Find where the given text appears and provide that cell's center as [x, y] coordinate. 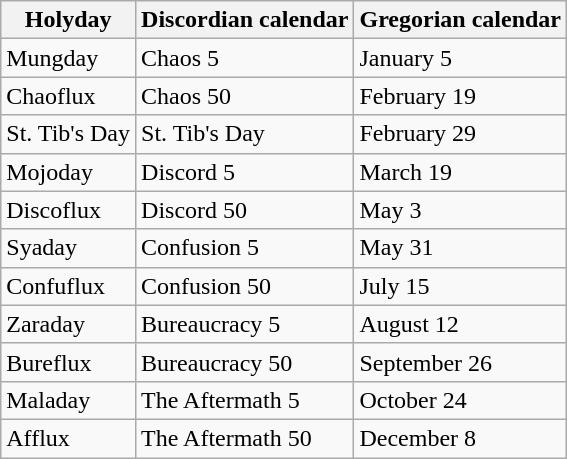
February 19 [460, 96]
Zaraday [68, 324]
September 26 [460, 362]
Maladay [68, 400]
Afflux [68, 438]
December 8 [460, 438]
May 3 [460, 210]
Confusion 5 [245, 248]
Discoflux [68, 210]
Chaoflux [68, 96]
Syaday [68, 248]
Discord 50 [245, 210]
Mungday [68, 58]
The Aftermath 50 [245, 438]
Gregorian calendar [460, 20]
Confusion 50 [245, 286]
October 24 [460, 400]
March 19 [460, 172]
Chaos 5 [245, 58]
Chaos 50 [245, 96]
Mojoday [68, 172]
May 31 [460, 248]
Bureaucracy 50 [245, 362]
August 12 [460, 324]
Holyday [68, 20]
Discord 5 [245, 172]
Bureaucracy 5 [245, 324]
February 29 [460, 134]
Confuflux [68, 286]
Discordian calendar [245, 20]
July 15 [460, 286]
The Aftermath 5 [245, 400]
January 5 [460, 58]
Bureflux [68, 362]
